Scan for the cell matching the given text and deliver its (X, Y) coordinate at center. 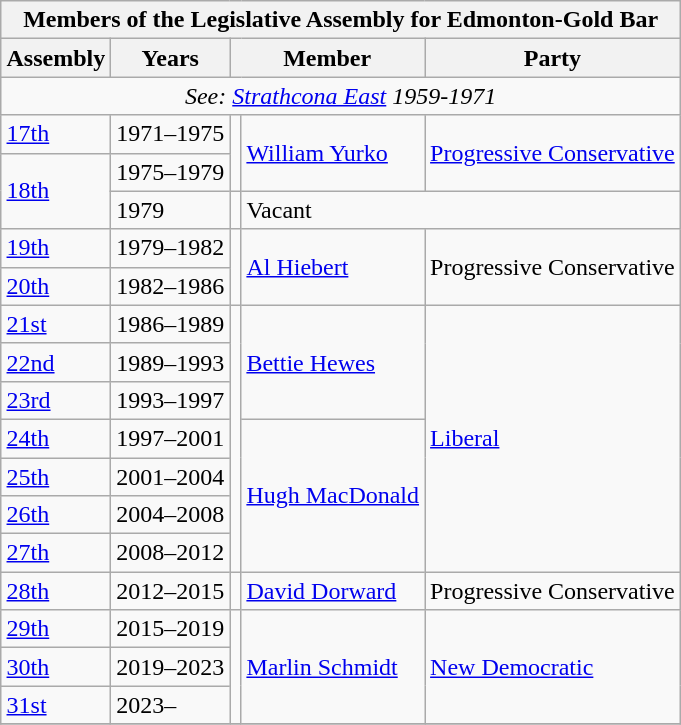
29th (56, 629)
Vacant (460, 210)
2001–2004 (170, 477)
See: Strathcona East 1959-1971 (340, 96)
27th (56, 553)
1979–1982 (170, 248)
2004–2008 (170, 515)
25th (56, 477)
Years (170, 58)
1986–1989 (170, 324)
1975–1979 (170, 172)
21st (56, 324)
1971–1975 (170, 134)
1979 (170, 210)
David Dorward (333, 591)
2019–2023 (170, 667)
1982–1986 (170, 286)
18th (56, 191)
30th (56, 667)
2015–2019 (170, 629)
Marlin Schmidt (333, 667)
Al Hiebert (333, 267)
Member (328, 58)
Party (553, 58)
17th (56, 134)
19th (56, 248)
William Yurko (333, 153)
Bettie Hewes (333, 362)
20th (56, 286)
Hugh MacDonald (333, 495)
2008–2012 (170, 553)
Liberal (553, 438)
22nd (56, 362)
23rd (56, 400)
31st (56, 705)
24th (56, 438)
1993–1997 (170, 400)
2023– (170, 705)
Assembly (56, 58)
28th (56, 591)
26th (56, 515)
New Democratic (553, 667)
2012–2015 (170, 591)
1997–2001 (170, 438)
1989–1993 (170, 362)
Members of the Legislative Assembly for Edmonton-Gold Bar (340, 20)
